Locate the cell with the specified text and output its (X, Y) center coordinate. 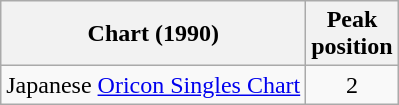
2 (352, 85)
Peakposition (352, 34)
Japanese Oricon Singles Chart (154, 85)
Chart (1990) (154, 34)
